Identify which cell holds the provided text, then report its [x, y] central coordinate. 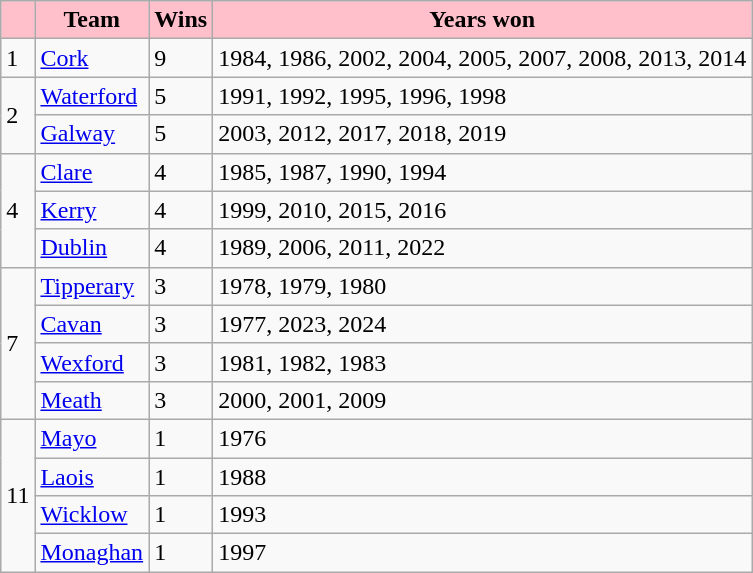
1991, 1992, 1995, 1996, 1998 [482, 96]
1999, 2010, 2015, 2016 [482, 210]
Wexford [92, 362]
Clare [92, 172]
Team [92, 20]
1985, 1987, 1990, 1994 [482, 172]
Tipperary [92, 286]
Cavan [92, 324]
Monaghan [92, 553]
1977, 2023, 2024 [482, 324]
1988 [482, 477]
11 [18, 495]
Cork [92, 58]
Waterford [92, 96]
Years won [482, 20]
2 [18, 115]
1989, 2006, 2011, 2022 [482, 248]
1997 [482, 553]
7 [18, 343]
2000, 2001, 2009 [482, 400]
Mayo [92, 438]
Wicklow [92, 515]
1981, 1982, 1983 [482, 362]
Laois [92, 477]
9 [181, 58]
1984, 1986, 2002, 2004, 2005, 2007, 2008, 2013, 2014 [482, 58]
Wins [181, 20]
2003, 2012, 2017, 2018, 2019 [482, 134]
1993 [482, 515]
Meath [92, 400]
Kerry [92, 210]
Dublin [92, 248]
1976 [482, 438]
Galway [92, 134]
1978, 1979, 1980 [482, 286]
